Extract the (X, Y) coordinate from the center of the cell holding the provided text.  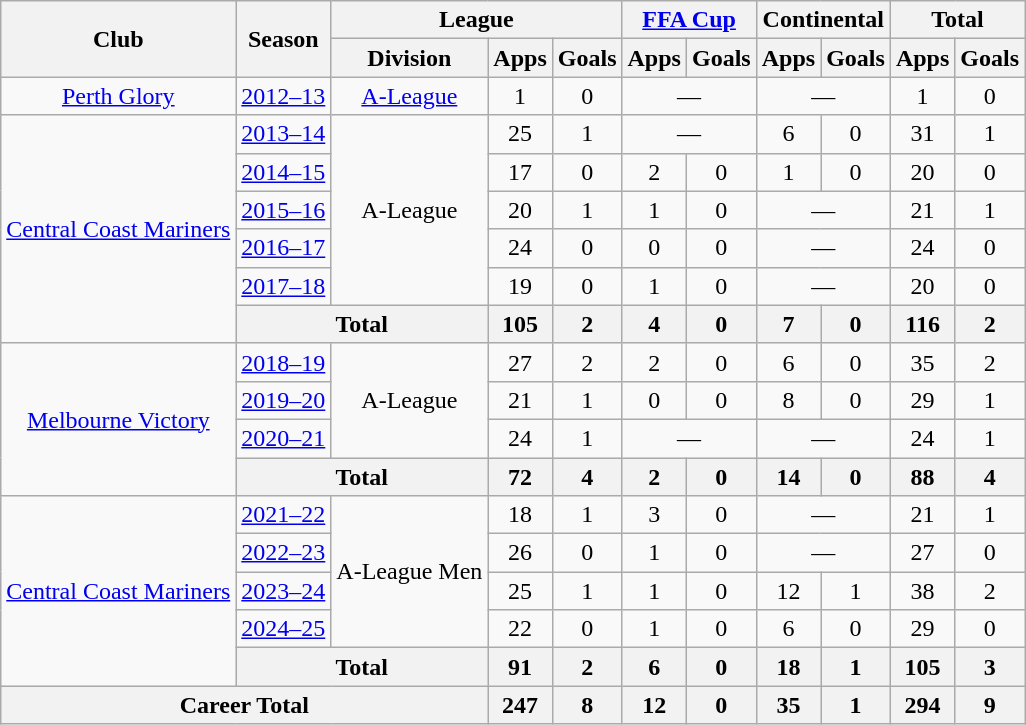
Continental (823, 20)
League (476, 20)
7 (788, 324)
2016–17 (284, 248)
Division (410, 58)
2018–19 (284, 362)
A-League Men (410, 572)
Career Total (244, 705)
22 (520, 629)
2015–16 (284, 210)
2023–24 (284, 591)
Club (118, 39)
Perth Glory (118, 96)
9 (990, 705)
Melbourne Victory (118, 419)
FFA Cup (689, 20)
247 (520, 705)
2019–20 (284, 400)
31 (922, 134)
17 (520, 172)
2024–25 (284, 629)
88 (922, 477)
72 (520, 477)
14 (788, 477)
26 (520, 553)
2022–23 (284, 553)
2017–18 (284, 286)
91 (520, 667)
294 (922, 705)
2020–21 (284, 438)
2014–15 (284, 172)
2021–22 (284, 515)
19 (520, 286)
2012–13 (284, 96)
Season (284, 39)
116 (922, 324)
2013–14 (284, 134)
38 (922, 591)
